Locate the cell with the specified text and output its (X, Y) center coordinate. 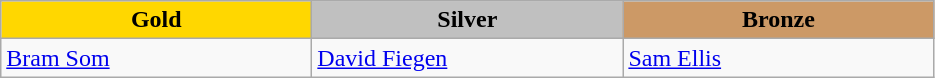
Bram Som (156, 58)
Gold (156, 20)
Sam Ellis (778, 58)
Silver (468, 20)
Bronze (778, 20)
David Fiegen (468, 58)
